Pinpoint the cell where the given text exists, returning its (x, y) midpoint coordinate. 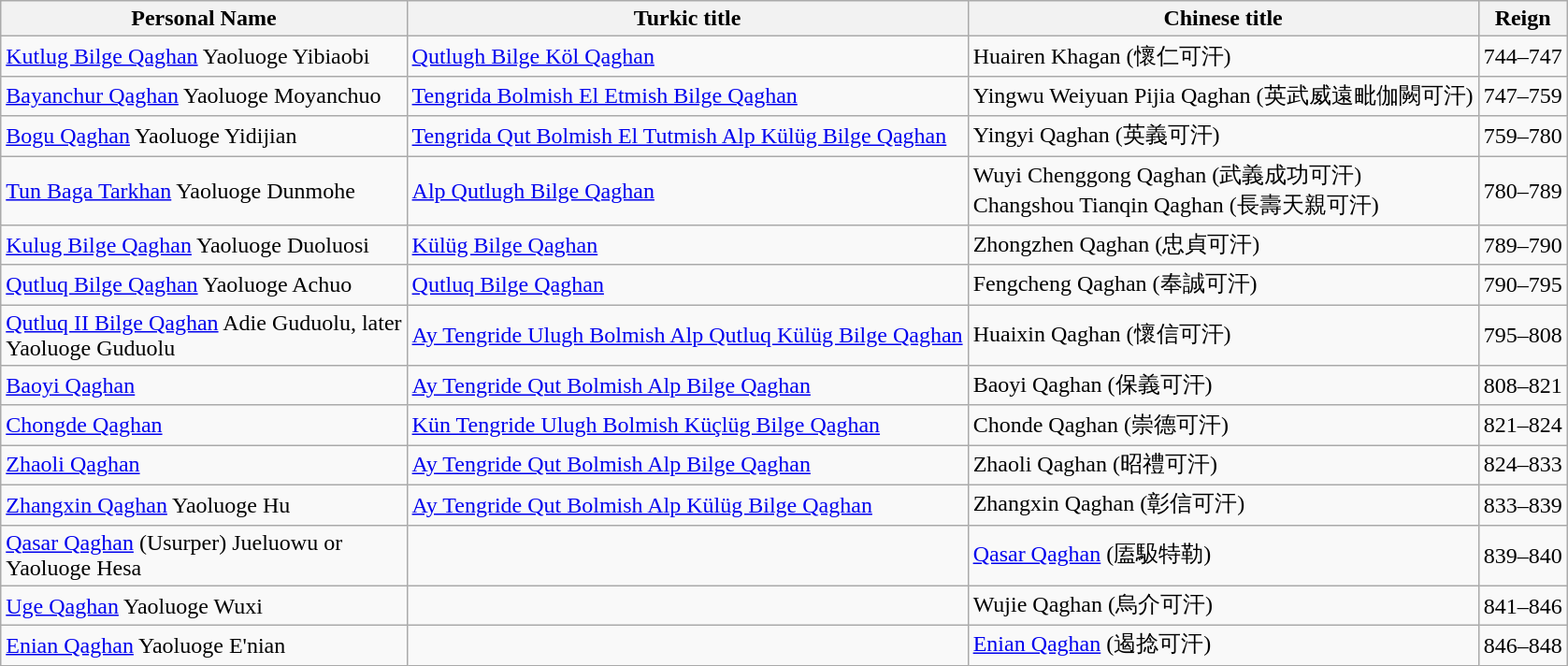
Qutlugh Bilge Köl Qaghan (687, 56)
744–747 (1522, 56)
Baoyi Qaghan (204, 385)
Kutlug Bilge Qaghan Yaoluoge Yibiaobi (204, 56)
Kün Tengride Ulugh Bolmish Küçlüg Bilge Qaghan (687, 425)
Huairen Khagan (懷仁可汗) (1223, 56)
Ay Tengride Ulugh Bolmish Alp Qutluq Külüg Bilge Qaghan (687, 335)
780–789 (1522, 190)
Turkic title (687, 19)
Külüg Bilge Qaghan (687, 245)
Wujie Qaghan (烏介可汗) (1223, 606)
Zhangxin Qaghan Yaoluoge Hu (204, 505)
Chonde Qaghan (崇德可汗) (1223, 425)
839–840 (1522, 556)
Tengrida Qut Bolmish El Tutmish Alp Külüg Bilge Qaghan (687, 137)
Zhaoli Qaghan (昭禮可汗) (1223, 466)
Enian Qaghan Yaoluoge E'nian (204, 645)
824–833 (1522, 466)
Baoyi Qaghan (保義可汗) (1223, 385)
Yingwu Weiyuan Pijia Qaghan (英武威遠毗伽闕可汗) (1223, 95)
Bayanchur Qaghan Yaoluoge Moyanchuo (204, 95)
Chongde Qaghan (204, 425)
Tun Baga Tarkhan Yaoluoge Dunmohe (204, 190)
Kulug Bilge Qaghan Yaoluoge Duoluosi (204, 245)
Ay Tengride Qut Bolmish Alp Külüg Bilge Qaghan (687, 505)
Qutluq Bilge Qaghan (687, 284)
Alp Qutlugh Bilge Qaghan (687, 190)
Zhaoli Qaghan (204, 466)
790–795 (1522, 284)
Zhongzhen Qaghan (忠貞可汗) (1223, 245)
Huaixin Qaghan (懷信可汗) (1223, 335)
Bogu Qaghan Yaoluoge Yidijian (204, 137)
Chinese title (1223, 19)
Enian Qaghan (遏捻可汗) (1223, 645)
808–821 (1522, 385)
Reign (1522, 19)
747–759 (1522, 95)
833–839 (1522, 505)
Qutluq II Bilge Qaghan Adie Guduolu, laterYaoluoge Guduolu (204, 335)
841–846 (1522, 606)
Zhangxin Qaghan (彰信可汗) (1223, 505)
Qutluq Bilge Qaghan Yaoluoge Achuo (204, 284)
Wuyi Chenggong Qaghan (武義成功可汗)Changshou Tianqin Qaghan (長壽天親可汗) (1223, 190)
Qasar Qaghan (㕎馺特勒) (1223, 556)
Personal Name (204, 19)
Uge Qaghan Yaoluoge Wuxi (204, 606)
795–808 (1522, 335)
Yingyi Qaghan (英義可汗) (1223, 137)
Tengrida Bolmish El Etmish Bilge Qaghan (687, 95)
759–780 (1522, 137)
Qasar Qaghan (Usurper) Jueluowu orYaoluoge Hesa (204, 556)
789–790 (1522, 245)
846–848 (1522, 645)
821–824 (1522, 425)
Fengcheng Qaghan (奉誠可汗) (1223, 284)
